Identify which cell holds the provided text, then report its [X, Y] central coordinate. 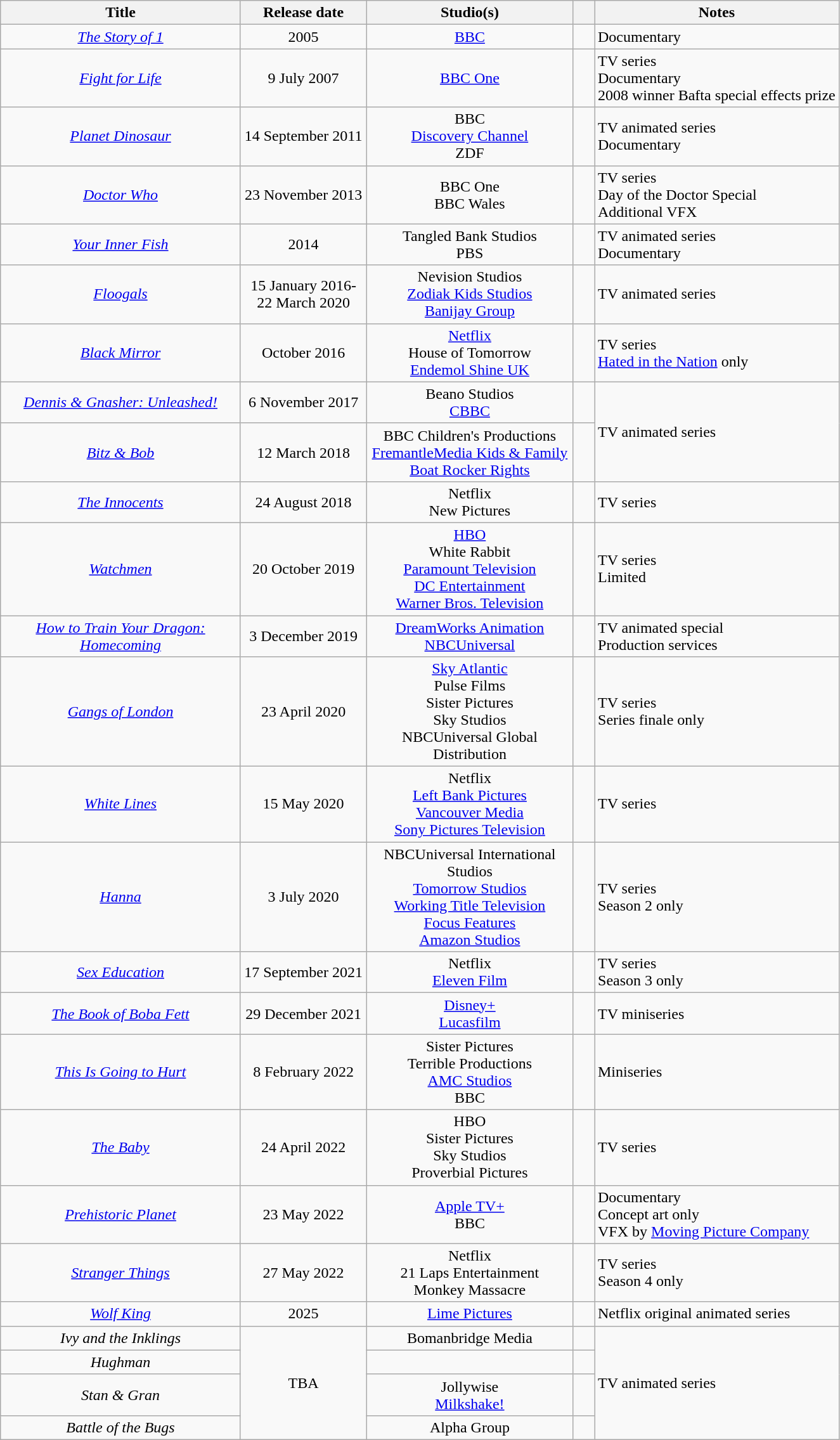
TV seriesSeason 3 only [717, 973]
17 September 2021 [303, 973]
15 May 2020 [303, 804]
Ivy and the Inklings [120, 1338]
TV animated specialProduction services [717, 635]
23 April 2020 [303, 711]
Dennis & Gnasher: Unleashed! [120, 402]
Hanna [120, 897]
How to Train Your Dragon: Homecoming [120, 635]
Fight for Life [120, 78]
BBCDiscovery ChannelZDF [470, 136]
3 July 2020 [303, 897]
Doctor Who [120, 195]
BBC OneBBC Wales [470, 195]
Battle of the Bugs [120, 1427]
The Innocents [120, 502]
Tangled Bank StudiosPBS [470, 245]
Sister PicturesTerrible ProductionsAMC StudiosBBC [470, 1072]
12 March 2018 [303, 452]
NetflixEleven Film [470, 973]
Lime Pictures [470, 1314]
TV miniseries [717, 1013]
DreamWorks AnimationNBCUniversal [470, 635]
NetflixHouse of TomorrowEndemol Shine UK [470, 353]
3 December 2019 [303, 635]
BBC One [470, 78]
HBOWhite RabbitParamount TelevisionDC EntertainmentWarner Bros. Television [470, 569]
Floogals [120, 294]
Studio(s) [470, 13]
Stan & Gran [120, 1395]
Alpha Group [470, 1427]
8 February 2022 [303, 1072]
October 2016 [303, 353]
Netflix original animated series [717, 1314]
This Is Going to Hurt [120, 1072]
The Story of 1 [120, 37]
NetflixLeft Bank PicturesVancouver MediaSony Pictures Television [470, 804]
Apple TV+BBC [470, 1214]
TBA [303, 1382]
6 November 2017 [303, 402]
TV seriesSeason 4 only [717, 1273]
2014 [303, 245]
TV seriesLimited [717, 569]
NetflixNew Pictures [470, 502]
TV seriesDocumentary2008 winner Bafta special effects prize [717, 78]
23 November 2013 [303, 195]
14 September 2011 [303, 136]
JollywiseMilkshake! [470, 1395]
20 October 2019 [303, 569]
Hughman [120, 1362]
Miniseries [717, 1072]
TV seriesSeries finale only [717, 711]
Watchmen [120, 569]
29 December 2021 [303, 1013]
2025 [303, 1314]
TV seriesSeason 2 only [717, 897]
24 April 2022 [303, 1148]
27 May 2022 [303, 1273]
15 January 2016-22 March 2020 [303, 294]
The Book of Boba Fett [120, 1013]
Bitz & Bob [120, 452]
Bomanbridge Media [470, 1338]
Netflix21 Laps EntertainmentMonkey Massacre [470, 1273]
TV seriesHated in the Nation only [717, 353]
9 July 2007 [303, 78]
Disney+Lucasfilm [470, 1013]
Nevision StudiosZodiak Kids StudiosBanijay Group [470, 294]
BBC Children's ProductionsFremantleMedia Kids & FamilyBoat Rocker Rights [470, 452]
HBOSister PicturesSky StudiosProverbial Pictures [470, 1148]
Gangs of London [120, 711]
23 May 2022 [303, 1214]
Prehistoric Planet [120, 1214]
Notes [717, 13]
White Lines [120, 804]
Stranger Things [120, 1273]
Planet Dinosaur [120, 136]
TV seriesDay of the Doctor SpecialAdditional VFX [717, 195]
The Baby [120, 1148]
2005 [303, 37]
Title [120, 13]
Beano StudiosCBBC [470, 402]
Sky AtlanticPulse FilmsSister PicturesSky StudiosNBCUniversal Global Distribution [470, 711]
BBC [470, 37]
Black Mirror [120, 353]
Documentary [717, 37]
Release date [303, 13]
NBCUniversal International StudiosTomorrow StudiosWorking Title TelevisionFocus FeaturesAmazon Studios [470, 897]
Your Inner Fish [120, 245]
24 August 2018 [303, 502]
Wolf King [120, 1314]
DocumentaryConcept art onlyVFX by Moving Picture Company [717, 1214]
Sex Education [120, 973]
